From the cell containing the given text, extract its center point as (X, Y) coordinate. 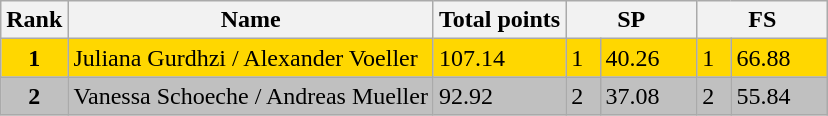
SP (632, 20)
FS (762, 20)
107.14 (499, 58)
40.26 (648, 58)
Vanessa Schoeche / Andreas Mueller (251, 96)
55.84 (780, 96)
Name (251, 20)
Juliana Gurdhzi / Alexander Voeller (251, 58)
Rank (34, 20)
37.08 (648, 96)
Total points (499, 20)
92.92 (499, 96)
66.88 (780, 58)
